Search for the cell housing the specified text and yield its (x, y) center coordinate. 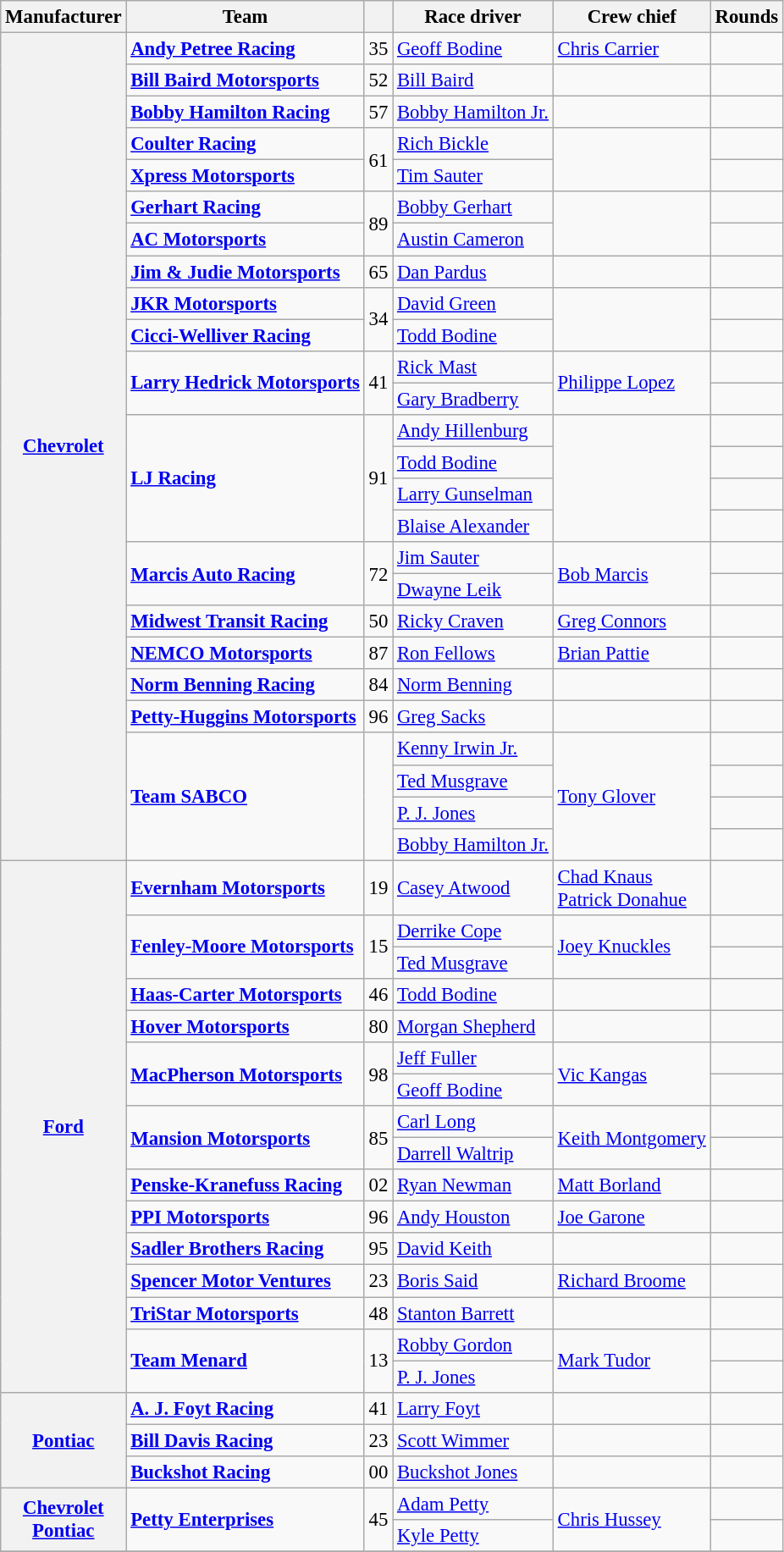
Derrike Cope (473, 931)
Rick Mast (473, 367)
AC Motorsports (246, 240)
Gerhart Racing (246, 207)
Norm Benning (473, 685)
Petty Enterprises (246, 1519)
Team (246, 17)
Vic Kangas (632, 1074)
Blaise Alexander (473, 526)
52 (378, 80)
Andy Hillenburg (473, 431)
Larry Foyt (473, 1408)
Ryan Newman (473, 1185)
Jeff Fuller (473, 1058)
Petty-Huggins Motorsports (246, 717)
Bill Davis Racing (246, 1440)
Mansion Motorsports (246, 1138)
JKR Motorsports (246, 303)
Mark Tudor (632, 1360)
Spencer Motor Ventures (246, 1281)
45 (378, 1519)
Austin Cameron (473, 240)
Matt Borland (632, 1185)
65 (378, 272)
98 (378, 1074)
Bob Marcis (632, 574)
Crew chief (632, 17)
NEMCO Motorsports (246, 654)
Kyle Petty (473, 1536)
Larry Gunselman (473, 494)
Morgan Shepherd (473, 1026)
Tim Sauter (473, 176)
00 (378, 1472)
Norm Benning Racing (246, 685)
15 (378, 947)
Buckshot Jones (473, 1472)
Buckshot Racing (246, 1472)
Midwest Transit Racing (246, 621)
02 (378, 1185)
Sadler Brothers Racing (246, 1249)
Team SABCO (246, 797)
TriStar Motorsports (246, 1313)
50 (378, 621)
Team Menard (246, 1360)
LJ Racing (246, 478)
Boris Said (473, 1281)
87 (378, 654)
Larry Hedrick Motorsports (246, 383)
84 (378, 685)
85 (378, 1138)
Ron Fellows (473, 654)
Darrell Waltrip (473, 1154)
Coulter Racing (246, 144)
Race driver (473, 17)
Dan Pardus (473, 272)
Hover Motorsports (246, 1026)
35 (378, 49)
Greg Sacks (473, 717)
Xpress Motorsports (246, 176)
Casey Atwood (473, 887)
Rich Bickle (473, 144)
Andy Houston (473, 1218)
Scott Wimmer (473, 1440)
72 (378, 574)
David Green (473, 303)
80 (378, 1026)
PPI Motorsports (246, 1218)
Joe Garone (632, 1218)
91 (378, 478)
13 (378, 1360)
61 (378, 159)
Chad Knaus Patrick Donahue (632, 887)
Philippe Lopez (632, 383)
Brian Pattie (632, 654)
Marcis Auto Racing (246, 574)
19 (378, 887)
MacPherson Motorsports (246, 1074)
Jim & Judie Motorsports (246, 272)
Evernham Motorsports (246, 887)
Stanton Barrett (473, 1313)
46 (378, 995)
Dwayne Leik (473, 590)
95 (378, 1249)
Jim Sauter (473, 558)
Carl Long (473, 1122)
Robby Gordon (473, 1345)
Richard Broome (632, 1281)
Keith Montgomery (632, 1138)
Manufacturer (63, 17)
57 (378, 113)
Chevrolet Pontiac (63, 1519)
Greg Connors (632, 621)
Haas-Carter Motorsports (246, 995)
Chris Hussey (632, 1519)
Joey Knuckles (632, 947)
Tony Glover (632, 797)
34 (378, 318)
Ricky Craven (473, 621)
A. J. Foyt Racing (246, 1408)
Chevrolet (63, 447)
David Keith (473, 1249)
Bill Baird (473, 80)
Adam Petty (473, 1504)
Fenley-Moore Motorsports (246, 947)
Cicci-Welliver Racing (246, 335)
Chris Carrier (632, 49)
Pontiac (63, 1439)
Penske-Kranefuss Racing (246, 1185)
Bobby Hamilton Racing (246, 113)
Kenny Irwin Jr. (473, 749)
48 (378, 1313)
Gary Bradberry (473, 399)
Andy Petree Racing (246, 49)
89 (378, 224)
Ford (63, 1126)
Rounds (747, 17)
Bobby Gerhart (473, 207)
Bill Baird Motorsports (246, 80)
